Provide the [x, y] coordinate of the cell's center where the given text is located.  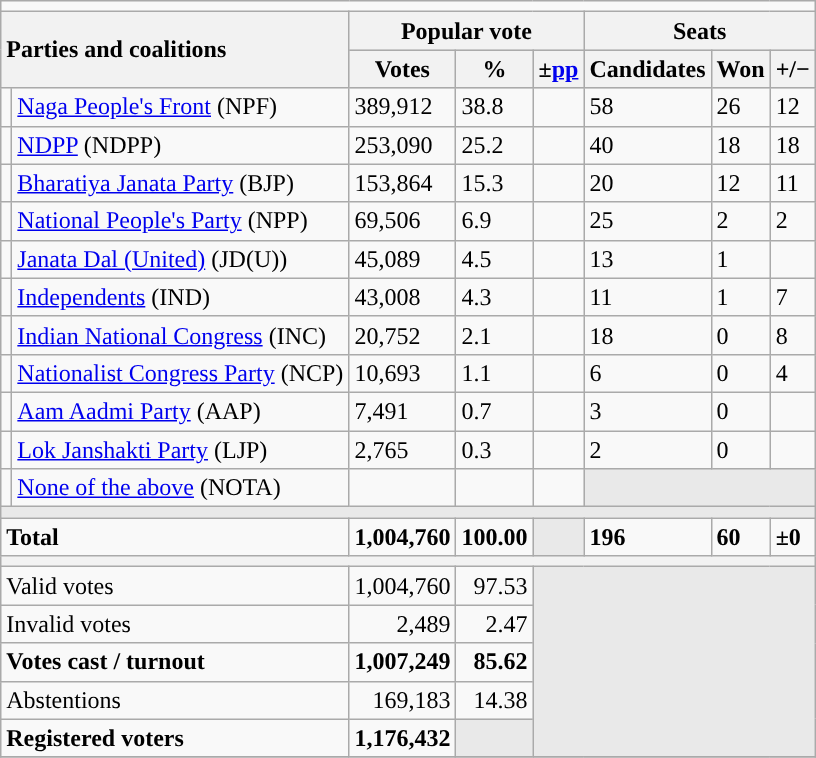
97.53 [494, 586]
3 [648, 411]
153,864 [402, 183]
2.47 [494, 624]
2,765 [402, 449]
None of the above (NOTA) [180, 488]
8 [792, 335]
20 [648, 183]
13 [648, 259]
60 [740, 537]
Candidates [648, 69]
69,506 [402, 221]
58 [648, 107]
Won [740, 69]
Indian National Congress (INC) [180, 335]
6.9 [494, 221]
20,752 [402, 335]
43,008 [402, 297]
4.3 [494, 297]
Votes [402, 69]
85.62 [494, 662]
Aam Aadmi Party (AAP) [180, 411]
Votes cast / turnout [175, 662]
Naga People's Front (NPF) [180, 107]
±0 [792, 537]
7 [792, 297]
1.1 [494, 373]
40 [648, 145]
100.00 [494, 537]
45,089 [402, 259]
Popular vote [466, 31]
±pp [558, 69]
6 [648, 373]
+/− [792, 69]
Lok Janshakti Party (LJP) [180, 449]
Parties and coalitions [175, 50]
7,491 [402, 411]
Total [175, 537]
196 [648, 537]
% [494, 69]
169,183 [402, 700]
38.8 [494, 107]
253,090 [402, 145]
25.2 [494, 145]
15.3 [494, 183]
389,912 [402, 107]
26 [740, 107]
25 [648, 221]
Janata Dal (United) (JD(U)) [180, 259]
Independents (IND) [180, 297]
0.3 [494, 449]
Valid votes [175, 586]
Bharatiya Janata Party (BJP) [180, 183]
Seats [700, 31]
1,007,249 [402, 662]
4.5 [494, 259]
4 [792, 373]
14.38 [494, 700]
2.1 [494, 335]
0.7 [494, 411]
NDPP (NDPP) [180, 145]
Invalid votes [175, 624]
10,693 [402, 373]
Abstentions [175, 700]
Nationalist Congress Party (NCP) [180, 373]
National People's Party (NPP) [180, 221]
Registered voters [175, 738]
1,176,432 [402, 738]
2,489 [402, 624]
